Capture the cell that displays the provided text and extract its [x, y] central coordinate. 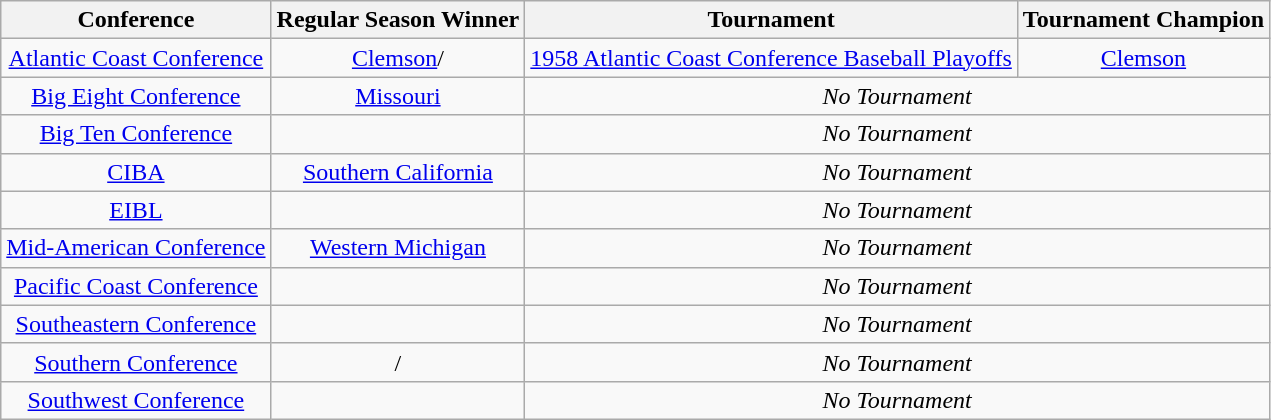
Southern Conference [136, 362]
/ [398, 362]
Regular Season Winner [398, 20]
Atlantic Coast Conference [136, 58]
1958 Atlantic Coast Conference Baseball Playoffs [772, 58]
Tournament [772, 20]
EIBL [136, 210]
Pacific Coast Conference [136, 286]
Mid-American Conference [136, 248]
CIBA [136, 172]
Tournament Champion [1143, 20]
Conference [136, 20]
Southwest Conference [136, 400]
Missouri [398, 96]
Southeastern Conference [136, 324]
Southern California [398, 172]
Clemson [1143, 58]
Clemson/ [398, 58]
Western Michigan [398, 248]
Big Eight Conference [136, 96]
Big Ten Conference [136, 134]
